Identify which cell holds the provided text, then report its (x, y) central coordinate. 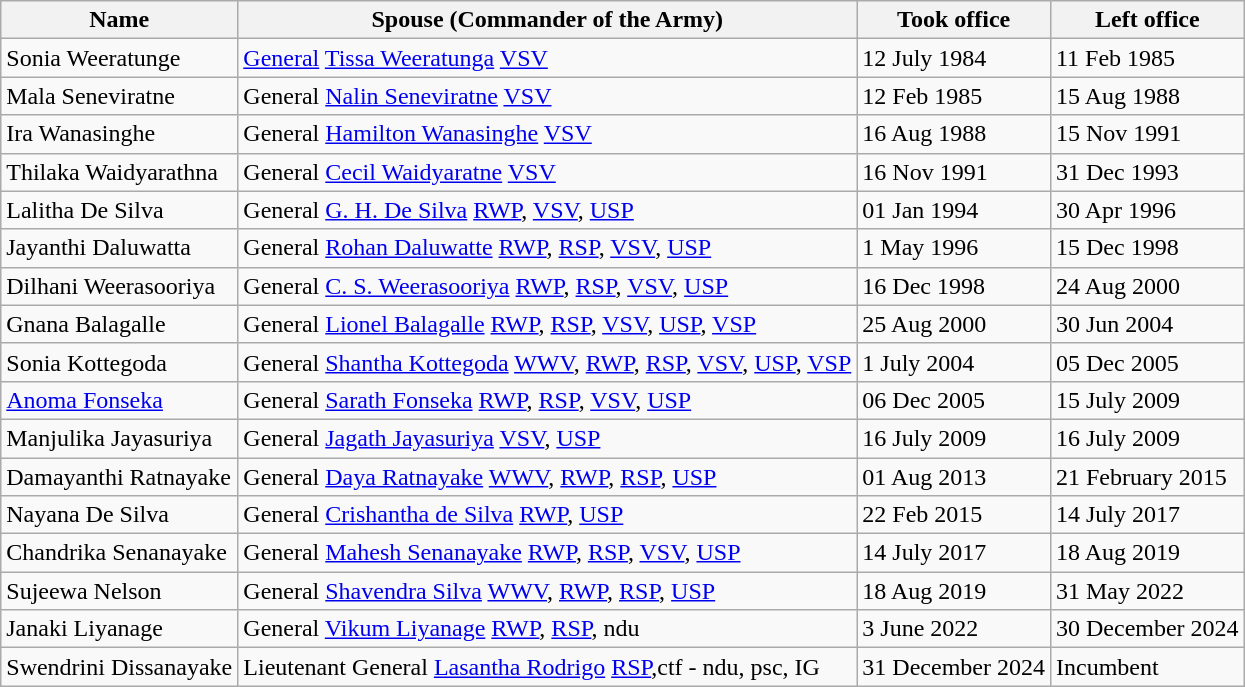
12 July 1984 (954, 58)
Manjulika Jayasuriya (120, 438)
General Shantha Kottegoda WWV, RWP, RSP, VSV, USP, VSP (548, 362)
1 May 1996 (954, 248)
Mala Seneviratne (120, 96)
Janaki Liyanage (120, 629)
Incumbent (1147, 667)
30 December 2024 (1147, 629)
General Vikum Liyanage RWP, RSP, ndu (548, 629)
General Sarath Fonseka RWP, RSP, VSV, USP (548, 400)
05 Dec 2005 (1147, 362)
30 Apr 1996 (1147, 210)
15 Nov 1991 (1147, 134)
General Shavendra Silva WWV, RWP, RSP, USP (548, 591)
General Daya Ratnayake WWV, RWP, RSP, USP (548, 477)
General Lionel Balagalle RWP, RSP, VSV, USP, VSP (548, 324)
Took office (954, 20)
16 Nov 1991 (954, 172)
General Rohan Daluwatte RWP, RSP, VSV, USP (548, 248)
01 Aug 2013 (954, 477)
25 Aug 2000 (954, 324)
1 July 2004 (954, 362)
General Nalin Seneviratne VSV (548, 96)
Swendrini Dissanayake (120, 667)
Left office (1147, 20)
Lalitha De Silva (120, 210)
General C. S. Weerasooriya RWP, RSP, VSV, USP (548, 286)
31 May 2022 (1147, 591)
Lieutenant General Lasantha Rodrigo RSP,ctf - ndu, psc, IG (548, 667)
Thilaka Waidyarathna (120, 172)
General Cecil Waidyaratne VSV (548, 172)
15 Aug 1988 (1147, 96)
Sonia Kottegoda (120, 362)
24 Aug 2000 (1147, 286)
3 June 2022 (954, 629)
15 Dec 1998 (1147, 248)
General Tissa Weeratunga VSV (548, 58)
16 Aug 1988 (954, 134)
31 Dec 1993 (1147, 172)
31 December 2024 (954, 667)
30 Jun 2004 (1147, 324)
Gnana Balagalle (120, 324)
General G. H. De Silva RWP, VSV, USP (548, 210)
12 Feb 1985 (954, 96)
11 Feb 1985 (1147, 58)
15 July 2009 (1147, 400)
Spouse (Commander of the Army) (548, 20)
Name (120, 20)
22 Feb 2015 (954, 515)
01 Jan 1994 (954, 210)
21 February 2015 (1147, 477)
06 Dec 2005 (954, 400)
Sujeewa Nelson (120, 591)
General Crishantha de Silva RWP, USP (548, 515)
Chandrika Senanayake (120, 553)
Ira Wanasinghe (120, 134)
Sonia Weeratunge (120, 58)
16 Dec 1998 (954, 286)
General Jagath Jayasuriya VSV, USP (548, 438)
General Hamilton Wanasinghe VSV (548, 134)
General Mahesh Senanayake RWP, RSP, VSV, USP (548, 553)
Dilhani Weerasooriya (120, 286)
Nayana De Silva (120, 515)
Jayanthi Daluwatta (120, 248)
Damayanthi Ratnayake (120, 477)
Anoma Fonseka (120, 400)
